Capture the cell that displays the provided text and extract its (X, Y) central coordinate. 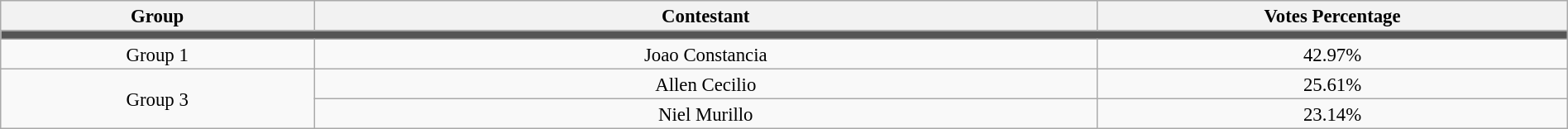
Joao Constancia (706, 55)
Niel Murillo (706, 114)
Group (157, 16)
Allen Cecilio (706, 84)
Contestant (706, 16)
42.97% (1332, 55)
Group 3 (157, 99)
Group 1 (157, 55)
Votes Percentage (1332, 16)
23.14% (1332, 114)
25.61% (1332, 84)
